Search for the cell housing the specified text and yield its (x, y) center coordinate. 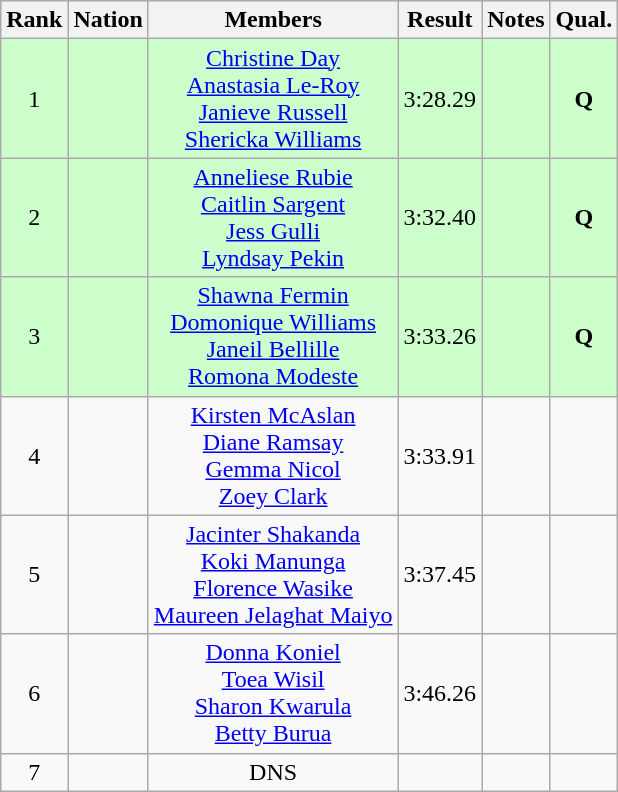
6 (34, 694)
Qual. (584, 20)
3:33.91 (440, 456)
Christine DayAnastasia Le-RoyJanieve RussellShericka Williams (273, 98)
Shawna FerminDomonique WilliamsJaneil BellilleRomona Modeste (273, 336)
Result (440, 20)
5 (34, 574)
3:32.40 (440, 218)
2 (34, 218)
Rank (34, 20)
3:46.26 (440, 694)
3:33.26 (440, 336)
Notes (516, 20)
Members (273, 20)
Anneliese RubieCaitlin SargentJess GulliLyndsay Pekin (273, 218)
4 (34, 456)
1 (34, 98)
Nation (108, 20)
Jacinter ShakandaKoki ManungaFlorence WasikeMaureen Jelaghat Maiyo (273, 574)
7 (34, 772)
Kirsten McAslanDiane RamsayGemma NicolZoey Clark (273, 456)
DNS (273, 772)
3:28.29 (440, 98)
3:37.45 (440, 574)
Donna KonielToea WisilSharon KwarulaBetty Burua (273, 694)
3 (34, 336)
